Return the [x, y] coordinate for the center point of the cell that contains the specified text.  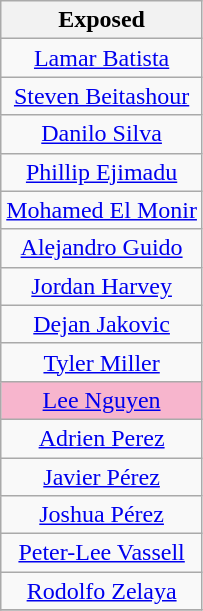
Exposed [102, 20]
Rodolfo Zelaya [102, 591]
Lamar Batista [102, 58]
Peter-Lee Vassell [102, 553]
Jordan Harvey [102, 286]
Adrien Perez [102, 438]
Steven Beitashour [102, 96]
Mohamed El Monir [102, 210]
Danilo Silva [102, 134]
Phillip Ejimadu [102, 172]
Javier Pérez [102, 477]
Dejan Jakovic [102, 324]
Lee Nguyen [102, 400]
Tyler Miller [102, 362]
Joshua Pérez [102, 515]
Alejandro Guido [102, 248]
